Output the (x, y) coordinate of the center of the cell containing the given text.  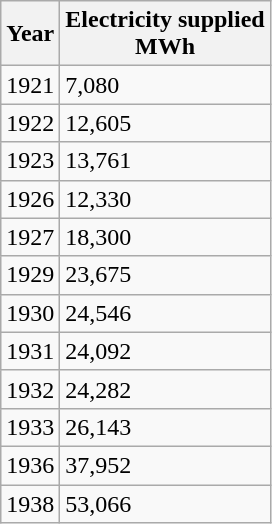
7,080 (165, 85)
37,952 (165, 465)
1932 (30, 389)
1923 (30, 161)
1930 (30, 313)
Electricity suppliedMWh (165, 34)
1936 (30, 465)
18,300 (165, 237)
26,143 (165, 427)
24,282 (165, 389)
1922 (30, 123)
Year (30, 34)
1931 (30, 351)
1921 (30, 85)
12,330 (165, 199)
1926 (30, 199)
1929 (30, 275)
1938 (30, 503)
24,546 (165, 313)
1933 (30, 427)
23,675 (165, 275)
1927 (30, 237)
24,092 (165, 351)
13,761 (165, 161)
12,605 (165, 123)
53,066 (165, 503)
